Determine the [X, Y] coordinate at the center of the cell enclosing the given text.  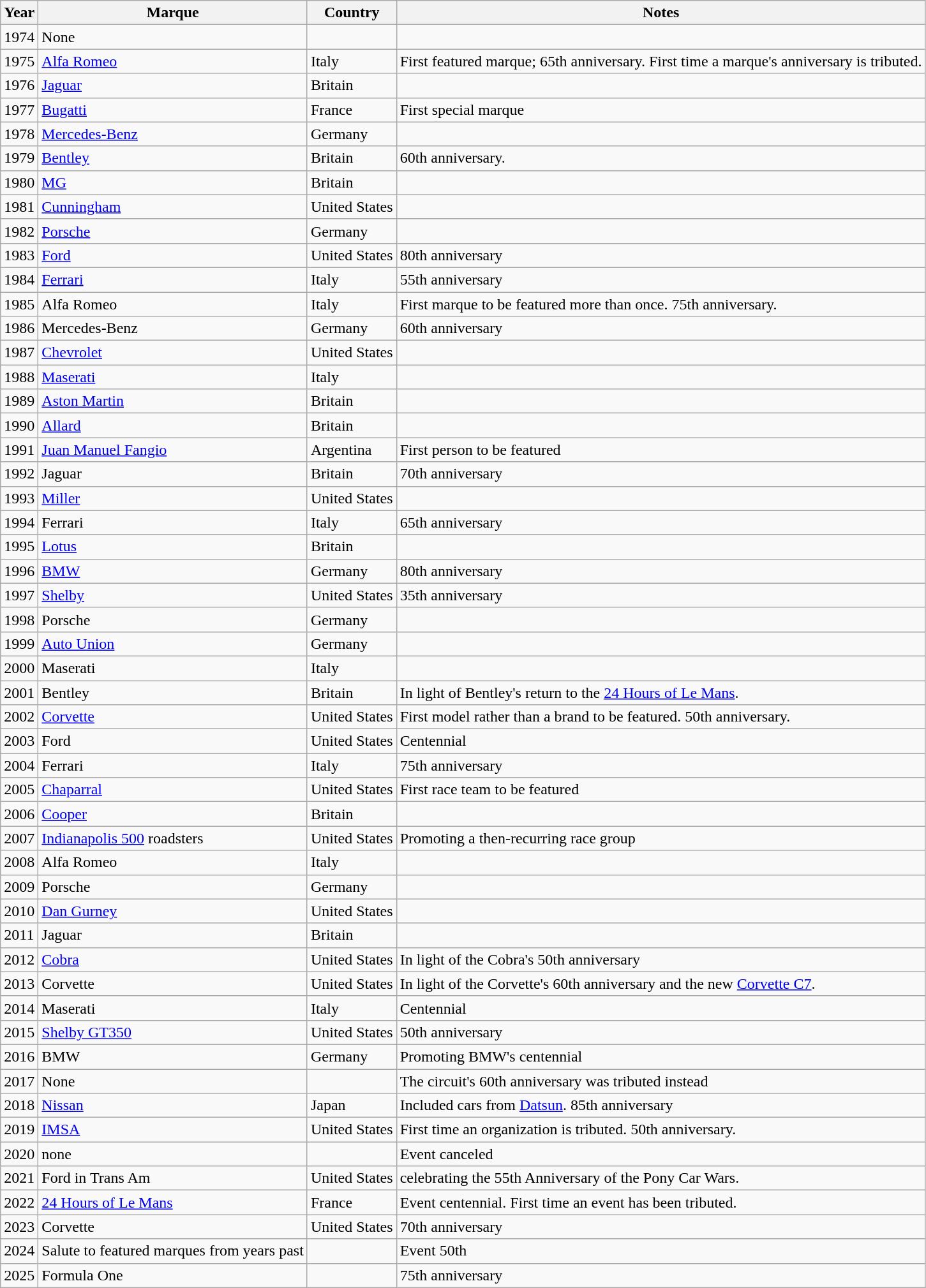
1983 [19, 255]
Auto Union [173, 644]
Indianapolis 500 roadsters [173, 838]
1976 [19, 85]
1974 [19, 37]
Marque [173, 13]
2012 [19, 959]
Formula One [173, 1275]
Promoting a then-recurring race group [661, 838]
Nissan [173, 1106]
Ford in Trans Am [173, 1178]
1980 [19, 182]
Salute to featured marques from years past [173, 1251]
1981 [19, 207]
Included cars from Datsun. 85th anniversary [661, 1106]
2000 [19, 668]
Shelby [173, 595]
Cooper [173, 814]
2009 [19, 887]
1997 [19, 595]
Japan [352, 1106]
1982 [19, 231]
1978 [19, 134]
2001 [19, 692]
1998 [19, 619]
Notes [661, 13]
Bugatti [173, 110]
First model rather than a brand to be featured. 50th anniversary. [661, 717]
2020 [19, 1154]
1986 [19, 329]
First special marque [661, 110]
1979 [19, 158]
1996 [19, 571]
Promoting BMW's centennial [661, 1056]
1994 [19, 522]
Aston Martin [173, 401]
Miller [173, 498]
celebrating the 55th Anniversary of the Pony Car Wars. [661, 1178]
2021 [19, 1178]
none [173, 1154]
2018 [19, 1106]
Shelby GT350 [173, 1032]
65th anniversary [661, 522]
60th anniversary [661, 329]
Dan Gurney [173, 911]
First featured marque; 65th anniversary. First time a marque's anniversary is tributed. [661, 61]
In light of the Cobra's 50th anniversary [661, 959]
Event canceled [661, 1154]
2005 [19, 790]
First time an organization is tributed. 50th anniversary. [661, 1130]
The circuit's 60th anniversary was tributed instead [661, 1081]
1985 [19, 304]
1977 [19, 110]
Chaparral [173, 790]
2007 [19, 838]
First person to be featured [661, 450]
Allard [173, 426]
35th anniversary [661, 595]
Juan Manuel Fangio [173, 450]
IMSA [173, 1130]
1991 [19, 450]
1993 [19, 498]
2002 [19, 717]
2013 [19, 984]
Cobra [173, 959]
1975 [19, 61]
Year [19, 13]
Argentina [352, 450]
1987 [19, 353]
2010 [19, 911]
2006 [19, 814]
1992 [19, 474]
2003 [19, 741]
2019 [19, 1130]
Country [352, 13]
1988 [19, 377]
Cunningham [173, 207]
2017 [19, 1081]
2023 [19, 1227]
2008 [19, 862]
In light of Bentley's return to the 24 Hours of Le Mans. [661, 692]
1999 [19, 644]
1995 [19, 547]
Event 50th [661, 1251]
24 Hours of Le Mans [173, 1203]
2022 [19, 1203]
First marque to be featured more than once. 75th anniversary. [661, 304]
2014 [19, 1008]
2016 [19, 1056]
2015 [19, 1032]
50th anniversary [661, 1032]
First race team to be featured [661, 790]
60th anniversary. [661, 158]
2025 [19, 1275]
1989 [19, 401]
2024 [19, 1251]
2011 [19, 935]
1990 [19, 426]
Lotus [173, 547]
2004 [19, 766]
MG [173, 182]
Event centennial. First time an event has been tributed. [661, 1203]
1984 [19, 279]
In light of the Corvette's 60th anniversary and the new Corvette C7. [661, 984]
55th anniversary [661, 279]
Chevrolet [173, 353]
